Locate the cell with the specified text and output its (X, Y) center coordinate. 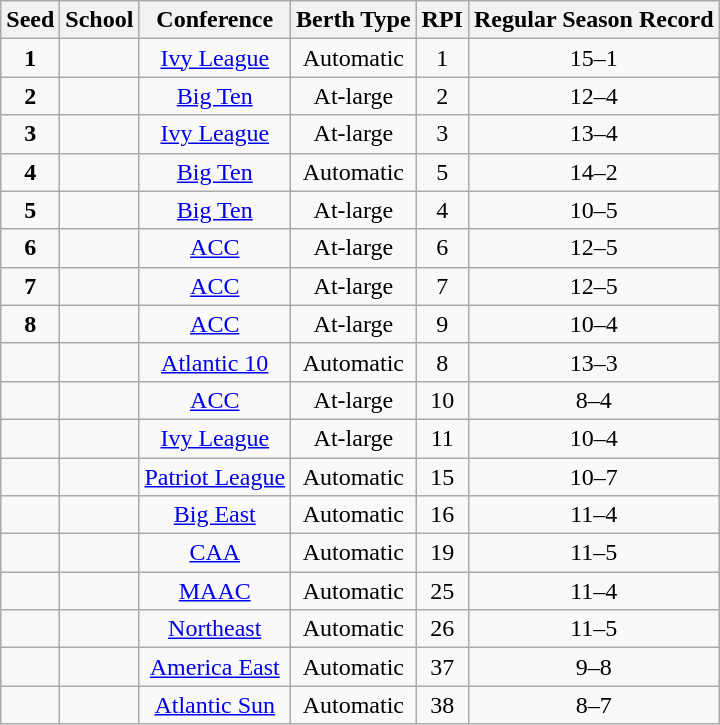
14–2 (594, 172)
11 (442, 438)
Atlantic Sun (215, 705)
16 (442, 515)
15–1 (594, 58)
10–7 (594, 477)
10–5 (594, 210)
12–4 (594, 96)
8–7 (594, 705)
Big East (215, 515)
Seed (30, 20)
Atlantic 10 (215, 362)
38 (442, 705)
9 (442, 324)
25 (442, 591)
13–3 (594, 362)
9–8 (594, 667)
Berth Type (354, 20)
8–4 (594, 400)
America East (215, 667)
26 (442, 629)
Patriot League (215, 477)
Northeast (215, 629)
Conference (215, 20)
37 (442, 667)
CAA (215, 553)
School (100, 20)
15 (442, 477)
13–4 (594, 134)
19 (442, 553)
RPI (442, 20)
Regular Season Record (594, 20)
MAAC (215, 591)
10 (442, 400)
